Return [x, y] of the center of cell containing provided text 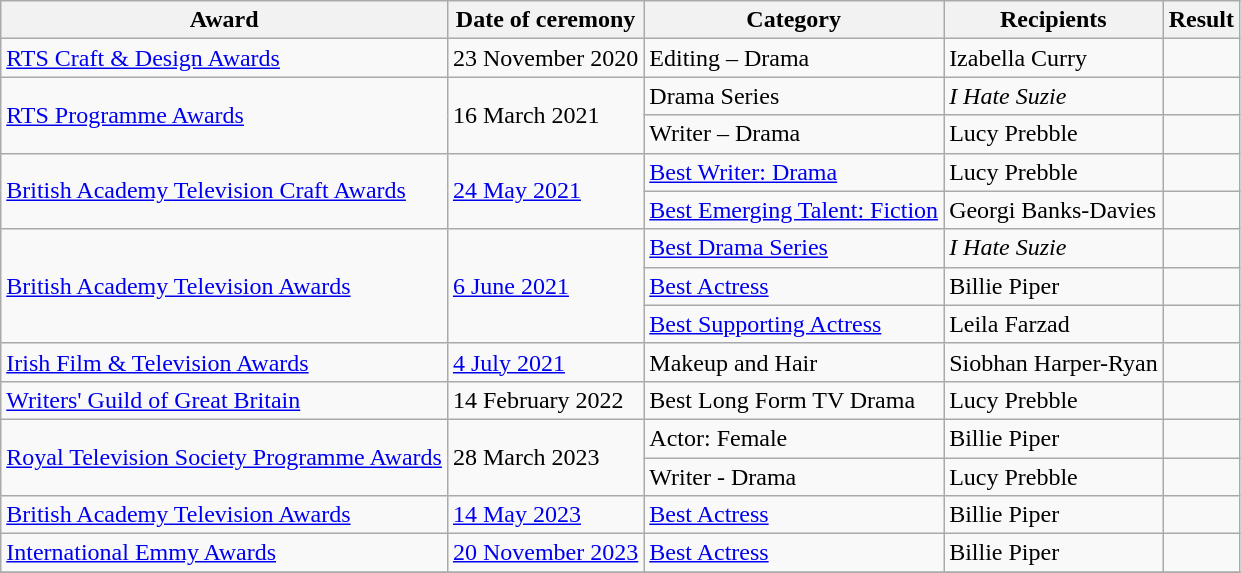
Best Drama Series [794, 248]
RTS Craft & Design Awards [224, 58]
24 May 2021 [545, 191]
Georgi Banks-Davies [1054, 210]
Editing – Drama [794, 58]
28 March 2023 [545, 457]
International Emmy Awards [224, 553]
14 February 2022 [545, 400]
Leila Farzad [1054, 324]
Drama Series [794, 96]
Result [1201, 20]
Makeup and Hair [794, 362]
6 June 2021 [545, 286]
Irish Film & Television Awards [224, 362]
Best Long Form TV Drama [794, 400]
Writer - Drama [794, 477]
4 July 2021 [545, 362]
20 November 2023 [545, 553]
Category [794, 20]
Best Supporting Actress [794, 324]
Best Emerging Talent: Fiction [794, 210]
British Academy Television Craft Awards [224, 191]
Best Writer: Drama [794, 172]
Writer – Drama [794, 134]
14 May 2023 [545, 515]
Date of ceremony [545, 20]
Royal Television Society Programme Awards [224, 457]
Siobhan Harper-Ryan [1054, 362]
Izabella Curry [1054, 58]
Recipients [1054, 20]
Actor: Female [794, 438]
23 November 2020 [545, 58]
Award [224, 20]
RTS Programme Awards [224, 115]
16 March 2021 [545, 115]
Writers' Guild of Great Britain [224, 400]
